Extract the [X, Y] coordinate from the center of the cell holding the provided text.  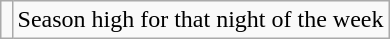
Season high for that night of the week [200, 20]
